Capture the cell that displays the provided text and extract its [X, Y] central coordinate. 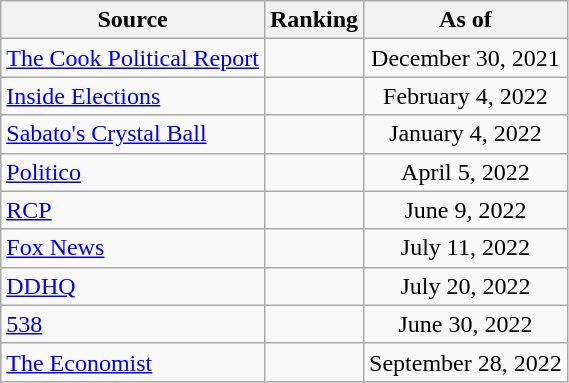
December 30, 2021 [466, 58]
April 5, 2022 [466, 172]
538 [133, 324]
February 4, 2022 [466, 96]
June 9, 2022 [466, 210]
September 28, 2022 [466, 362]
July 11, 2022 [466, 248]
Source [133, 20]
Sabato's Crystal Ball [133, 134]
The Economist [133, 362]
DDHQ [133, 286]
January 4, 2022 [466, 134]
Fox News [133, 248]
RCP [133, 210]
As of [466, 20]
The Cook Political Report [133, 58]
June 30, 2022 [466, 324]
Politico [133, 172]
July 20, 2022 [466, 286]
Inside Elections [133, 96]
Ranking [314, 20]
